Identify which cell holds the provided text, then report its [X, Y] central coordinate. 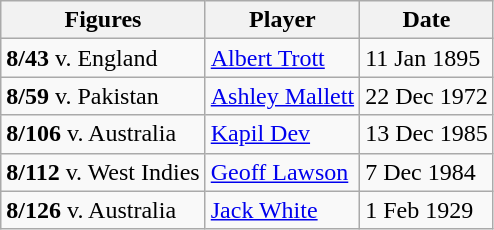
8/126 v. Australia [103, 210]
1 Feb 1929 [427, 210]
8/43 v. England [103, 58]
Geoff Lawson [282, 172]
8/106 v. Australia [103, 134]
Kapil Dev [282, 134]
8/112 v. West Indies [103, 172]
22 Dec 1972 [427, 96]
Ashley Mallett [282, 96]
Player [282, 20]
7 Dec 1984 [427, 172]
Figures [103, 20]
Albert Trott [282, 58]
11 Jan 1895 [427, 58]
8/59 v. Pakistan [103, 96]
Jack White [282, 210]
Date [427, 20]
13 Dec 1985 [427, 134]
